Search for the cell housing the specified text and yield its [x, y] center coordinate. 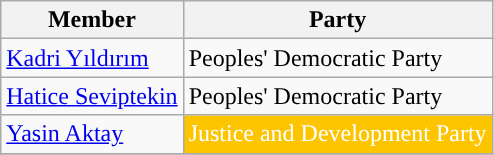
Yasin Aktay [92, 134]
Hatice Seviptekin [92, 96]
Justice and Development Party [338, 134]
Kadri Yıldırım [92, 58]
Party [338, 20]
Member [92, 20]
